Identify which cell holds the provided text, then report its [X, Y] central coordinate. 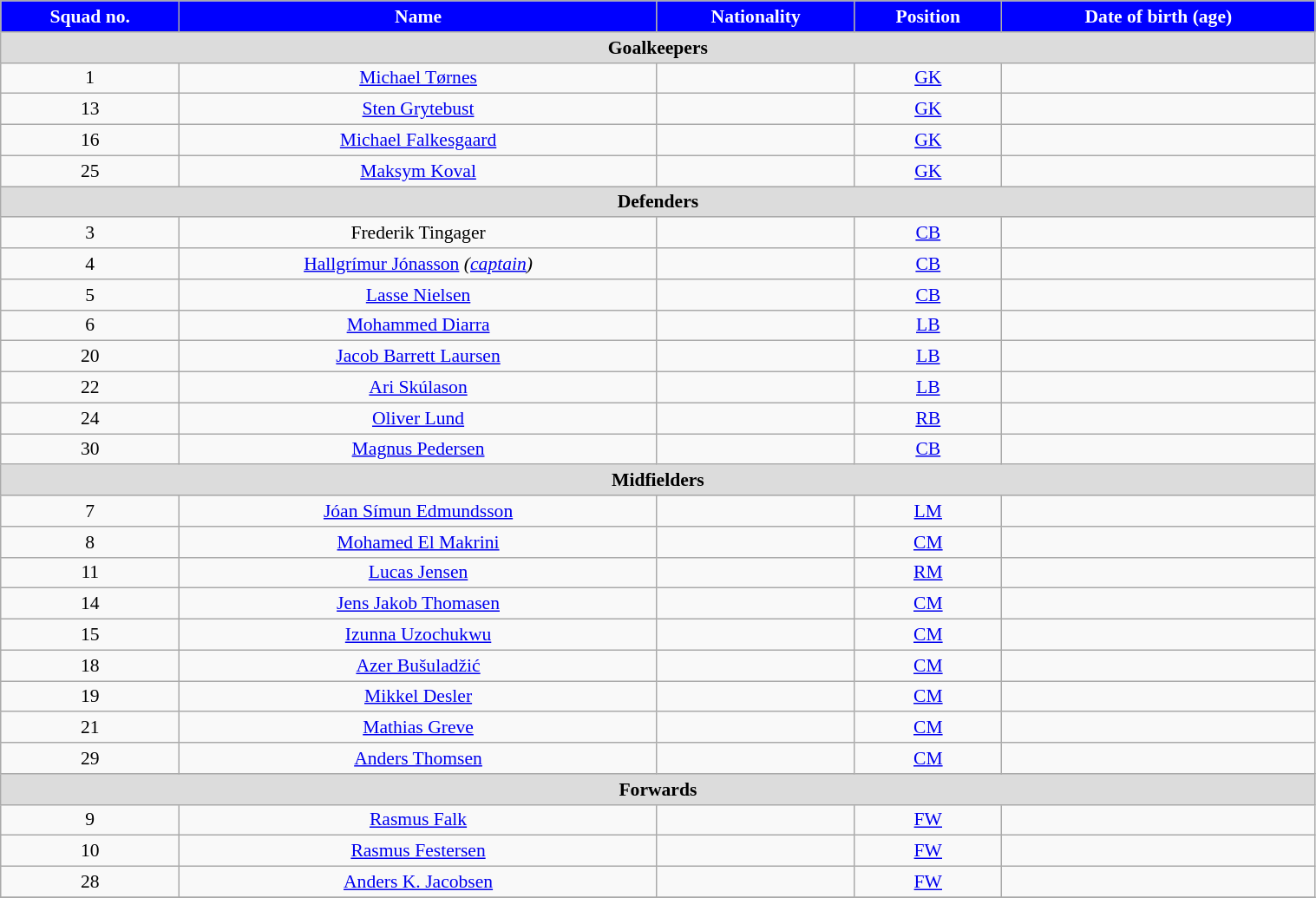
1 [90, 78]
11 [90, 573]
9 [90, 820]
14 [90, 604]
Hallgrímur Jónasson (captain) [418, 264]
LM [928, 511]
30 [90, 449]
Azer Bušuladžić [418, 665]
Jens Jakob Thomasen [418, 604]
Rasmus Festersen [418, 851]
28 [90, 882]
19 [90, 697]
21 [90, 728]
29 [90, 758]
Magnus Pedersen [418, 449]
6 [90, 325]
3 [90, 233]
Lucas Jensen [418, 573]
7 [90, 511]
Mohamed El Makrini [418, 542]
Nationality [756, 16]
18 [90, 665]
Name [418, 16]
4 [90, 264]
Midfielders [658, 481]
Mikkel Desler [418, 697]
Mathias Greve [418, 728]
Anders K. Jacobsen [418, 882]
Lasse Nielsen [418, 295]
Forwards [658, 790]
Jacob Barrett Laursen [418, 357]
Mohammed Diarra [418, 325]
Date of birth (age) [1159, 16]
Anders Thomsen [418, 758]
Sten Grytebust [418, 109]
24 [90, 418]
Michael Falkesgaard [418, 141]
RB [928, 418]
Maksym Koval [418, 171]
Goalkeepers [658, 48]
Ari Skúlason [418, 388]
Jóan Símun Edmundsson [418, 511]
8 [90, 542]
Izunna Uzochukwu [418, 635]
15 [90, 635]
Defenders [658, 202]
Frederik Tingager [418, 233]
16 [90, 141]
Oliver Lund [418, 418]
13 [90, 109]
RM [928, 573]
Rasmus Falk [418, 820]
20 [90, 357]
5 [90, 295]
25 [90, 171]
Position [928, 16]
10 [90, 851]
Michael Tørnes [418, 78]
Squad no. [90, 16]
22 [90, 388]
